Pinpoint the cell where the given text exists, returning its (x, y) midpoint coordinate. 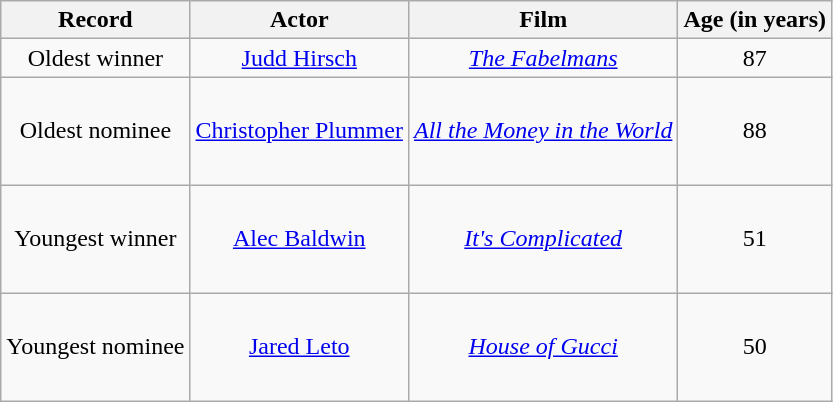
50 (755, 347)
Jared Leto (299, 347)
51 (755, 239)
Film (542, 20)
Oldest nominee (96, 131)
House of Gucci (542, 347)
Youngest nominee (96, 347)
Youngest winner (96, 239)
It's Complicated (542, 239)
Oldest winner (96, 58)
88 (755, 131)
Christopher Plummer (299, 131)
87 (755, 58)
Alec Baldwin (299, 239)
All the Money in the World (542, 131)
The Fabelmans (542, 58)
Age (in years) (755, 20)
Record (96, 20)
Actor (299, 20)
Judd Hirsch (299, 58)
